Provide the (X, Y) coordinate of the cell's center where the given text is located.  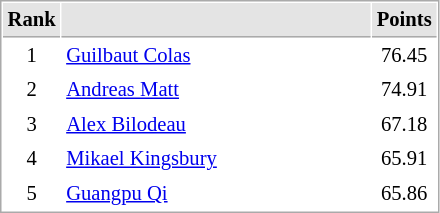
65.86 (404, 194)
Guangpu Qi (216, 194)
76.45 (404, 56)
Alex Bilodeau (216, 124)
4 (32, 158)
Mikael Kingsbury (216, 158)
3 (32, 124)
Andreas Matt (216, 90)
74.91 (404, 90)
Points (404, 20)
5 (32, 194)
67.18 (404, 124)
65.91 (404, 158)
1 (32, 56)
2 (32, 90)
Rank (32, 20)
Guilbaut Colas (216, 56)
